Determine the [X, Y] coordinate at the center of the cell enclosing the given text.  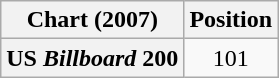
Position [231, 20]
101 [231, 58]
Chart (2007) [92, 20]
US Billboard 200 [92, 58]
